Search for the cell housing the specified text and yield its [x, y] center coordinate. 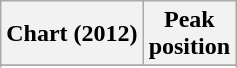
Peakposition [189, 34]
Chart (2012) [72, 34]
